Return the (x, y) coordinate for the center point of the cell that contains the specified text.  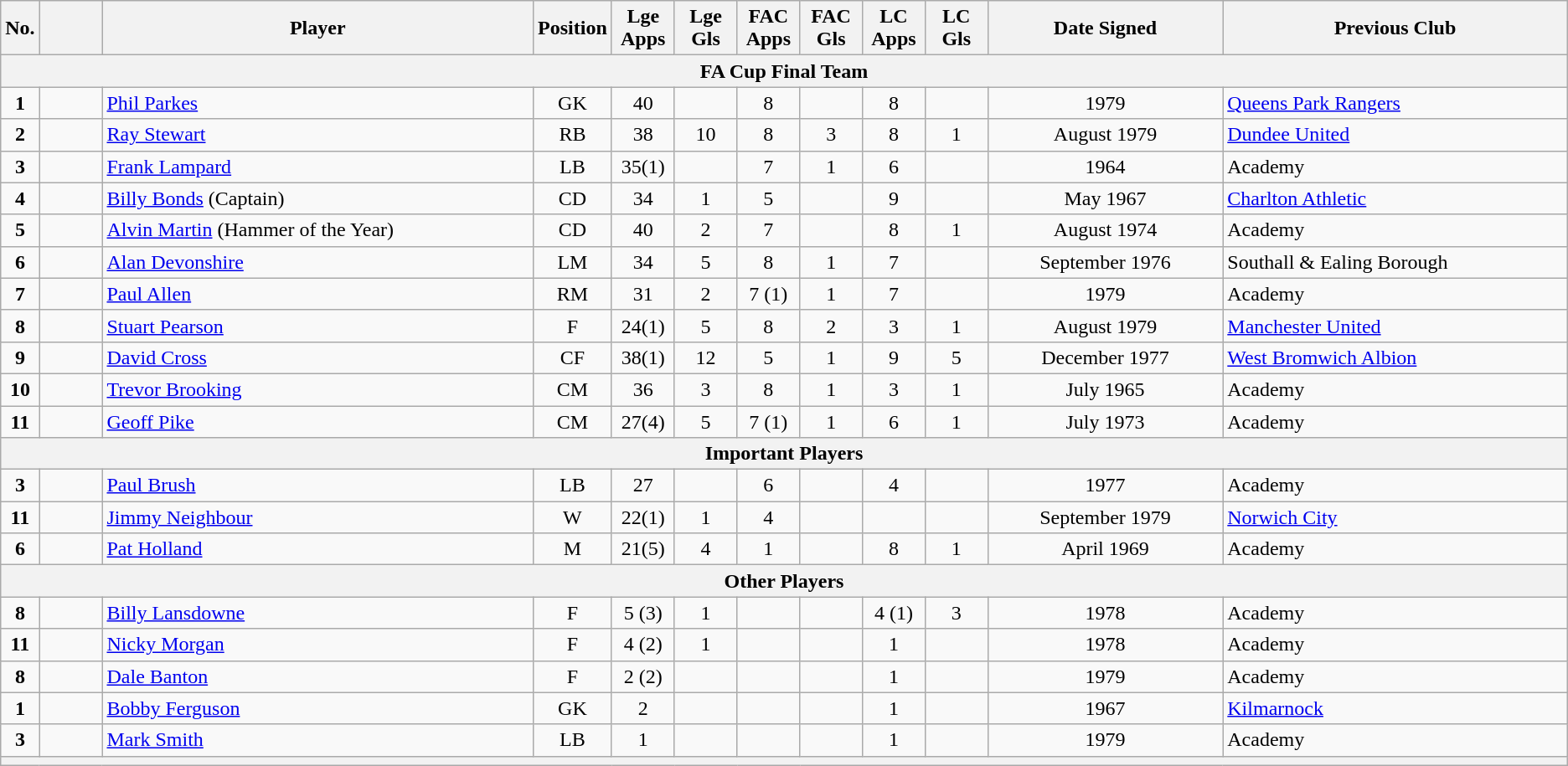
Pat Holland (318, 549)
Lge Gls (705, 28)
Nicky Morgan (318, 645)
Lge Apps (643, 28)
Alvin Martin (Hammer of the Year) (318, 230)
21(5) (643, 549)
2 (2) (643, 676)
December 1977 (1106, 357)
27(4) (643, 421)
Paul Allen (318, 294)
5 (3) (643, 613)
July 1973 (1106, 421)
April 1969 (1106, 549)
Southall & Ealing Borough (1395, 262)
31 (643, 294)
Date Signed (1106, 28)
Paul Brush (318, 486)
Other Players (784, 581)
Ray Stewart (318, 135)
RB (573, 135)
Manchester United (1395, 326)
22(1) (643, 517)
Frank Lampard (318, 167)
David Cross (318, 357)
4 (1) (895, 613)
LC Gls (957, 28)
Mark Smith (318, 740)
35(1) (643, 167)
38 (643, 135)
FAC Apps (769, 28)
12 (705, 357)
Charlton Athletic (1395, 198)
1964 (1106, 167)
Billy Lansdowne (318, 613)
Bobby Ferguson (318, 708)
Kilmarnock (1395, 708)
Player (318, 28)
M (573, 549)
Phil Parkes (318, 103)
Geoff Pike (318, 421)
Jimmy Neighbour (318, 517)
Alan Devonshire (318, 262)
FAC Gls (831, 28)
Norwich City (1395, 517)
CF (573, 357)
27 (643, 486)
Dundee United (1395, 135)
4 (2) (643, 645)
Trevor Brooking (318, 389)
W (573, 517)
No. (20, 28)
RM (573, 294)
38(1) (643, 357)
36 (643, 389)
Previous Club (1395, 28)
May 1967 (1106, 198)
Position (573, 28)
LC Apps (895, 28)
Important Players (784, 454)
West Bromwich Albion (1395, 357)
September 1976 (1106, 262)
1967 (1106, 708)
24(1) (643, 326)
July 1965 (1106, 389)
August 1974 (1106, 230)
Queens Park Rangers (1395, 103)
September 1979 (1106, 517)
Billy Bonds (Captain) (318, 198)
Dale Banton (318, 676)
FA Cup Final Team (784, 71)
1977 (1106, 486)
Stuart Pearson (318, 326)
LM (573, 262)
